Output the (x, y) coordinate of the center of the cell containing the given text.  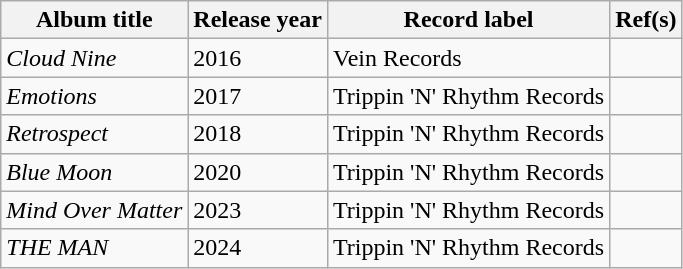
Emotions (94, 96)
Cloud Nine (94, 58)
Vein Records (468, 58)
Retrospect (94, 134)
Blue Moon (94, 172)
2024 (258, 248)
2018 (258, 134)
Mind Over Matter (94, 210)
2017 (258, 96)
Release year (258, 20)
THE MAN (94, 248)
2023 (258, 210)
Ref(s) (646, 20)
2020 (258, 172)
2016 (258, 58)
Record label (468, 20)
Album title (94, 20)
